Locate the cell with the specified text and output its (X, Y) center coordinate. 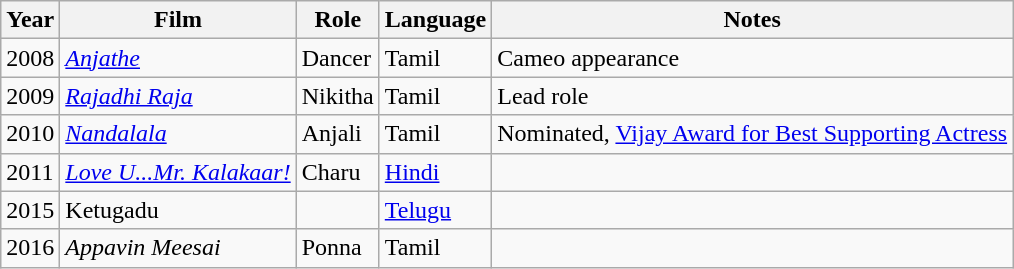
Ponna (338, 248)
Notes (752, 20)
Nikitha (338, 96)
Year (30, 20)
Dancer (338, 58)
2010 (30, 134)
Language (435, 20)
2011 (30, 172)
Telugu (435, 210)
2015 (30, 210)
2016 (30, 248)
Ketugadu (178, 210)
Rajadhi Raja (178, 96)
Nandalala (178, 134)
Role (338, 20)
Anjathe (178, 58)
Film (178, 20)
Charu (338, 172)
Appavin Meesai (178, 248)
Love U...Mr. Kalakaar! (178, 172)
Cameo appearance (752, 58)
Nominated, Vijay Award for Best Supporting Actress (752, 134)
2009 (30, 96)
Lead role (752, 96)
Hindi (435, 172)
Anjali (338, 134)
2008 (30, 58)
